Find where the given text appears and provide that cell's center as (x, y) coordinate. 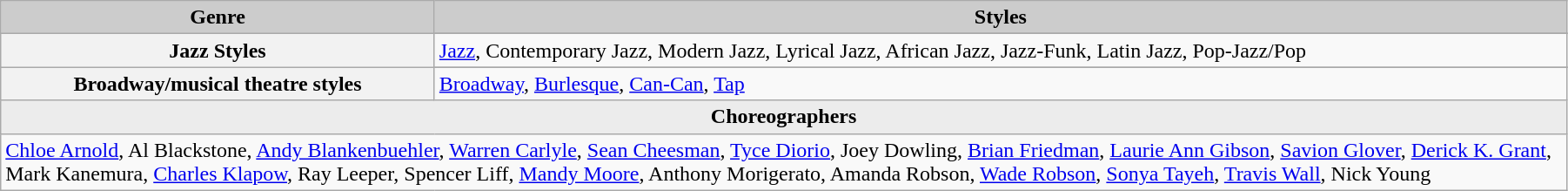
Styles (1001, 17)
Broadway/musical theatre styles (218, 84)
Jazz Styles (218, 51)
Genre (218, 17)
Broadway, Burlesque, Can-Can, Tap (1001, 84)
Choreographers (784, 117)
Jazz, Contemporary Jazz, Modern Jazz, Lyrical Jazz, African Jazz, Jazz-Funk, Latin Jazz, Pop-Jazz/Pop (1001, 51)
